Return [x, y] of the center of cell containing provided text 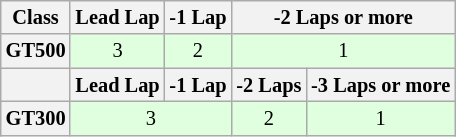
GT500 [36, 51]
Class [36, 17]
-2 Laps or more [343, 17]
-2 Laps [268, 85]
GT300 [36, 118]
-3 Laps or more [380, 85]
